Determine the (X, Y) coordinate at the center of the cell enclosing the given text.  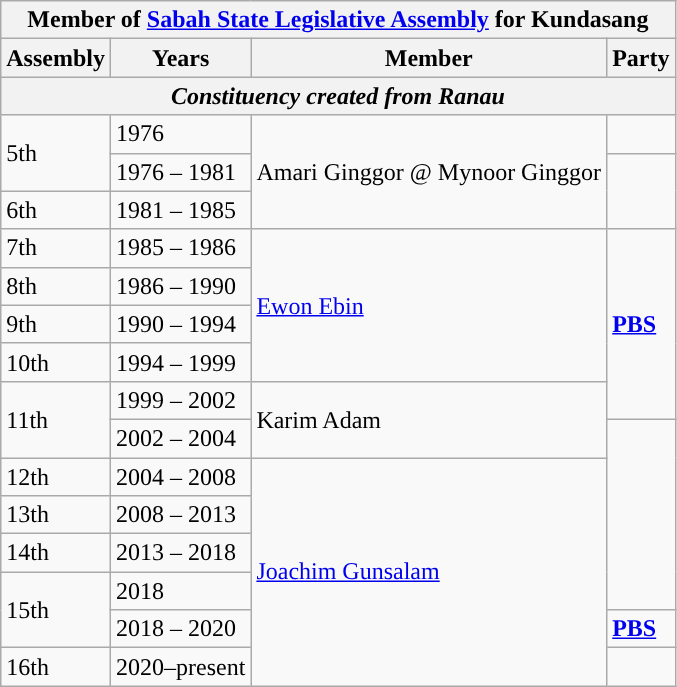
Assembly (56, 58)
10th (56, 362)
1976 – 1981 (180, 172)
Years (180, 58)
16th (56, 667)
1994 – 1999 (180, 362)
1976 (180, 134)
2018 (180, 591)
2020–present (180, 667)
12th (56, 477)
Member of Sabah State Legislative Assembly for Kundasang (338, 20)
Member (429, 58)
2018 – 2020 (180, 629)
Constituency created from Ranau (338, 96)
14th (56, 553)
Karim Adam (429, 419)
11th (56, 419)
1999 – 2002 (180, 400)
Amari Ginggor @ Mynoor Ginggor (429, 172)
5th (56, 153)
2004 – 2008 (180, 477)
2008 – 2013 (180, 515)
15th (56, 610)
13th (56, 515)
9th (56, 324)
8th (56, 286)
2002 – 2004 (180, 438)
1985 – 1986 (180, 248)
1986 – 1990 (180, 286)
7th (56, 248)
Ewon Ebin (429, 305)
1990 – 1994 (180, 324)
Party (641, 58)
1981 – 1985 (180, 210)
6th (56, 210)
Joachim Gunsalam (429, 572)
2013 – 2018 (180, 553)
